Find where the given text appears and provide that cell's center as (x, y) coordinate. 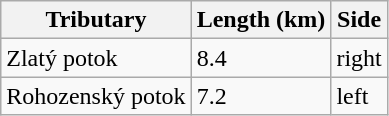
Zlatý potok (96, 58)
Side (359, 20)
Length (km) (261, 20)
Tributary (96, 20)
left (359, 96)
8.4 (261, 58)
Rohozenský potok (96, 96)
7.2 (261, 96)
right (359, 58)
